Search for the cell housing the specified text and yield its [x, y] center coordinate. 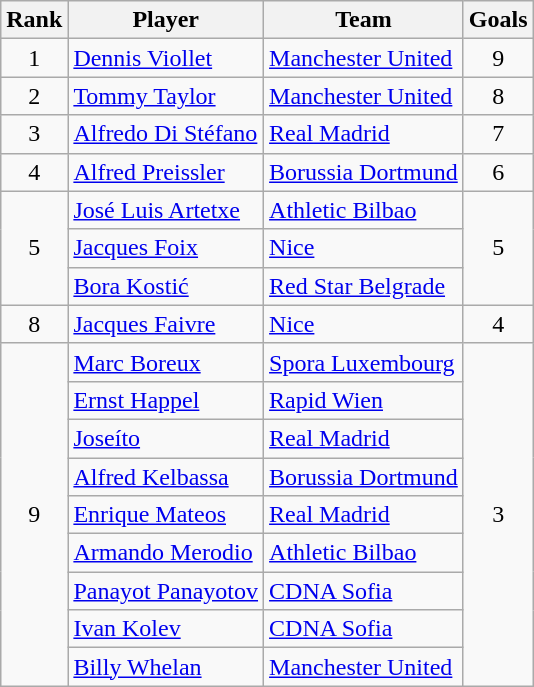
Team [364, 20]
Bora Kostić [166, 286]
Alfred Kelbassa [166, 477]
1 [34, 58]
Ivan Kolev [166, 629]
Alfredo Di Stéfano [166, 134]
6 [498, 172]
Panayot Panayotov [166, 591]
7 [498, 134]
Armando Merodio [166, 553]
Goals [498, 20]
Dennis Viollet [166, 58]
Alfred Preissler [166, 172]
Spora Luxembourg [364, 362]
Ernst Happel [166, 400]
Player [166, 20]
Enrique Mateos [166, 515]
Joseíto [166, 438]
Jacques Foix [166, 248]
Rank [34, 20]
2 [34, 96]
Rapid Wien [364, 400]
Marc Boreux [166, 362]
Tommy Taylor [166, 96]
José Luis Artetxe [166, 210]
Billy Whelan [166, 667]
Jacques Faivre [166, 324]
Red Star Belgrade [364, 286]
